Capture the cell that displays the provided text and extract its [x, y] central coordinate. 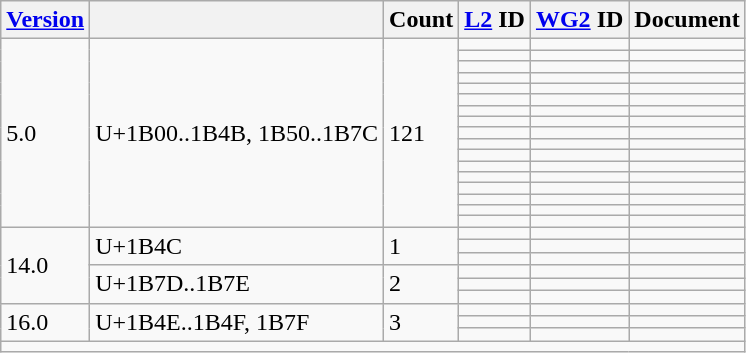
Version [46, 20]
2 [422, 284]
U+1B00..1B4B, 1B50..1B7C [237, 133]
U+1B4E..1B4F, 1B7F [237, 322]
16.0 [46, 322]
L2 ID [495, 20]
U+1B4C [237, 246]
3 [422, 322]
1 [422, 246]
Document [687, 20]
Count [422, 20]
U+1B7D..1B7E [237, 284]
14.0 [46, 265]
5.0 [46, 133]
121 [422, 133]
WG2 ID [579, 20]
